Return the [X, Y] coordinate for the center point of the cell that contains the specified text.  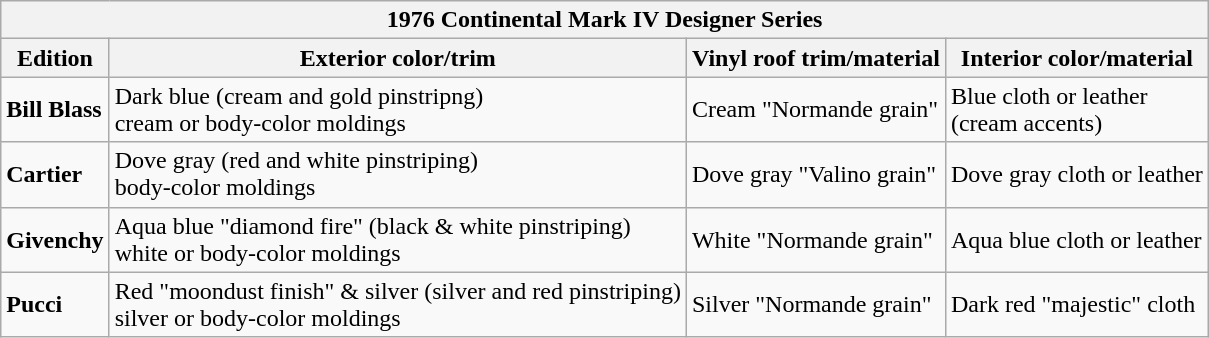
Aqua blue "diamond fire" (black & white pinstriping)white or body-color moldings [398, 240]
Pucci [55, 304]
Dove gray "Valino grain" [816, 174]
White "Normande grain" [816, 240]
Dove gray cloth or leather [1076, 174]
1976 Continental Mark IV Designer Series [605, 20]
Edition [55, 58]
Vinyl roof trim/material [816, 58]
Dark red "majestic" cloth [1076, 304]
Cartier [55, 174]
Dove gray (red and white pinstriping)body-color moldings [398, 174]
Givenchy [55, 240]
Dark blue (cream and gold pinstripng)cream or body-color moldings [398, 110]
Red "moondust finish" & silver (silver and red pinstriping)silver or body-color moldings [398, 304]
Exterior color/trim [398, 58]
Silver "Normande grain" [816, 304]
Interior color/material [1076, 58]
Bill Blass [55, 110]
Cream "Normande grain" [816, 110]
Blue cloth or leather(cream accents) [1076, 110]
Aqua blue cloth or leather [1076, 240]
